Return (X, Y) of the center of cell containing provided text 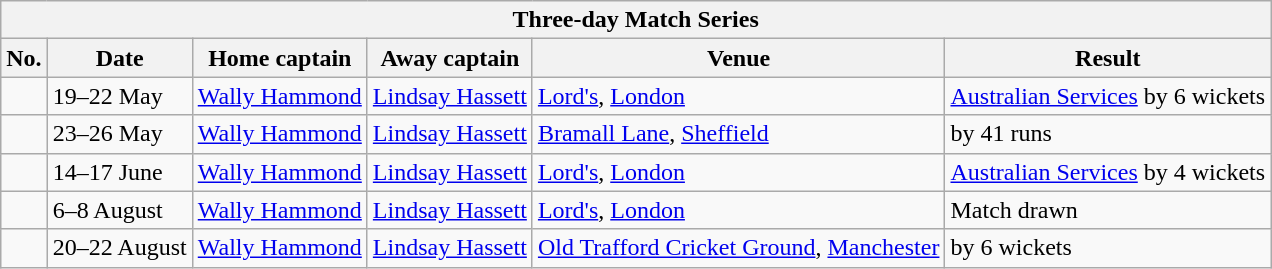
Away captain (450, 58)
23–26 May (120, 134)
No. (24, 58)
Date (120, 58)
19–22 May (120, 96)
Result (1108, 58)
Home captain (280, 58)
20–22 August (120, 248)
Match drawn (1108, 210)
by 41 runs (1108, 134)
Three-day Match Series (636, 20)
Bramall Lane, Sheffield (738, 134)
by 6 wickets (1108, 248)
Australian Services by 4 wickets (1108, 172)
Australian Services by 6 wickets (1108, 96)
6–8 August (120, 210)
Venue (738, 58)
Old Trafford Cricket Ground, Manchester (738, 248)
14–17 June (120, 172)
